Detect which cell encompasses the target text, then output its [X, Y] center coordinate. 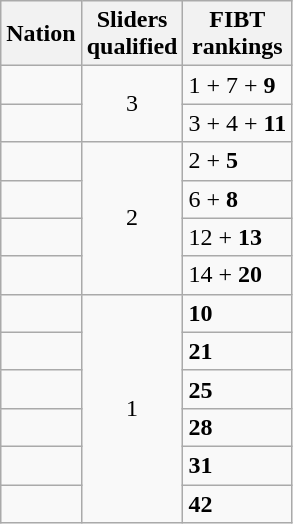
3 [132, 104]
Nation [41, 34]
12 + 13 [238, 237]
42 [238, 503]
2 + 5 [238, 161]
31 [238, 465]
1 [132, 408]
10 [238, 313]
28 [238, 427]
FIBTrankings [238, 34]
21 [238, 351]
3 + 4 + 11 [238, 123]
1 + 7 + 9 [238, 85]
2 [132, 218]
6 + 8 [238, 199]
14 + 20 [238, 275]
25 [238, 389]
Slidersqualified [132, 34]
